Return the [X, Y] coordinate for the center point of the cell that contains the specified text.  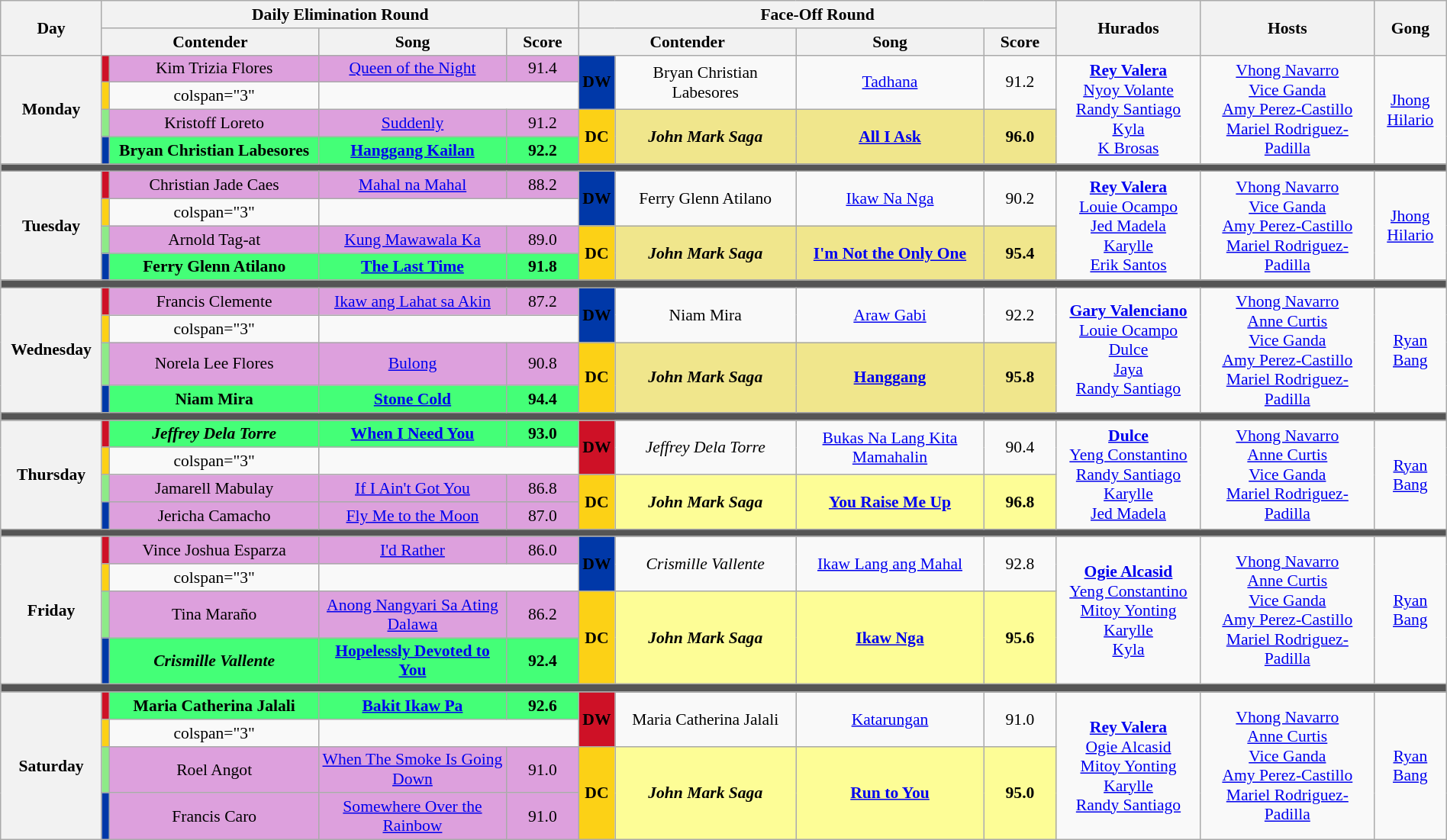
87.0 [543, 516]
Hanggang [890, 378]
Hosts [1287, 27]
Saturday [52, 766]
Francis Clemente [214, 302]
Daily Elimination Round [340, 14]
89.0 [543, 240]
Thursday [52, 475]
Face-Off Round [817, 14]
Queen of the Night [412, 69]
Jamarell Mabulay [214, 488]
Christian Jade Caes [214, 185]
Fly Me to the Moon [412, 516]
88.2 [543, 185]
Bukas Na Lang Kita Mamahalin [890, 447]
86.0 [543, 551]
Katarungan [890, 719]
96.0 [1020, 137]
87.2 [543, 302]
Tadhana [890, 82]
Norela Lee Flores [214, 364]
Ikaw ang Lahat sa Akin [412, 302]
Bulong [412, 364]
All I Ask [890, 137]
Run to You [890, 793]
Rey ValeraOgie AlcasidMitoy YontingKarylleRandy Santiago [1128, 766]
Kristoff Loreto [214, 124]
90.4 [1020, 447]
95.8 [1020, 378]
92.6 [543, 706]
Rey ValeraLouie OcampoJed MadelaKarylleErik Santos [1128, 226]
Francis Caro [214, 816]
Tuesday [52, 226]
Ikaw Lang ang Mahal [890, 565]
Ikaw Nga [890, 638]
Somewhere Over the Rainbow [412, 816]
Arnold Tag-at [214, 240]
Tina Maraño [214, 615]
Wednesday [52, 351]
92.4 [543, 661]
90.8 [543, 364]
Monday [52, 109]
Day [52, 27]
91.4 [543, 69]
93.0 [543, 434]
Gary ValencianoLouie OcampoDulceJayaRandy Santiago [1128, 351]
92.8 [1020, 565]
95.0 [1020, 793]
Suddenly [412, 124]
Mahal na Mahal [412, 185]
When The Smoke Is Going Down [412, 769]
Bakit Ikaw Pa [412, 706]
96.8 [1020, 502]
Ikaw Na Nga [890, 198]
86.2 [543, 615]
95.4 [1020, 253]
86.8 [543, 488]
Kung Mawawala Ka [412, 240]
When I Need You [412, 434]
Hurados [1128, 27]
90.2 [1020, 198]
Vhong NavarroAnne CurtisVice GandaMariel Rodriguez-Padilla [1287, 475]
Hopelessly Devoted to You [412, 661]
Hanggang Kailan [412, 150]
Vince Joshua Esparza [214, 551]
Araw Gabi [890, 316]
DulceYeng ConstantinoRandy SantiagoKarylleJed Madela [1128, 475]
91.8 [543, 267]
I'm Not the Only One [890, 253]
If I Ain't Got You [412, 488]
You Raise Me Up [890, 502]
I'd Rather [412, 551]
94.4 [543, 399]
Stone Cold [412, 399]
95.6 [1020, 638]
The Last Time [412, 267]
Kim Trizia Flores [214, 69]
Gong [1410, 27]
Friday [52, 611]
Anong Nangyari Sa Ating Dalawa [412, 615]
Ogie AlcasidYeng ConstantinoMitoy YontingKarylleKyla [1128, 611]
Rey ValeraNyoy VolanteRandy SantiagoKylaK Brosas [1128, 109]
Jericha Camacho [214, 516]
Roel Angot [214, 769]
